Output the [X, Y] coordinate of the center of the cell containing the given text.  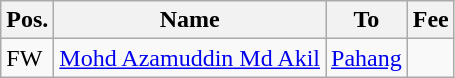
Name [190, 20]
FW [28, 58]
To [367, 20]
Mohd Azamuddin Md Akil [190, 58]
Pos. [28, 20]
Fee [430, 20]
Pahang [367, 58]
